Find where the given text appears and provide that cell's center as (X, Y) coordinate. 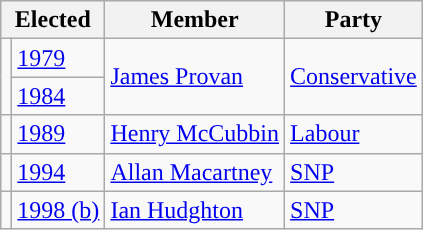
Party (354, 20)
1984 (58, 96)
Elected (53, 20)
Conservative (354, 77)
Labour (354, 134)
1989 (58, 134)
Henry McCubbin (195, 134)
James Provan (195, 77)
1979 (58, 58)
1994 (58, 172)
Member (195, 20)
Allan Macartney (195, 172)
1998 (b) (58, 210)
Ian Hudghton (195, 210)
